Return (X, Y) of the center of cell containing provided text 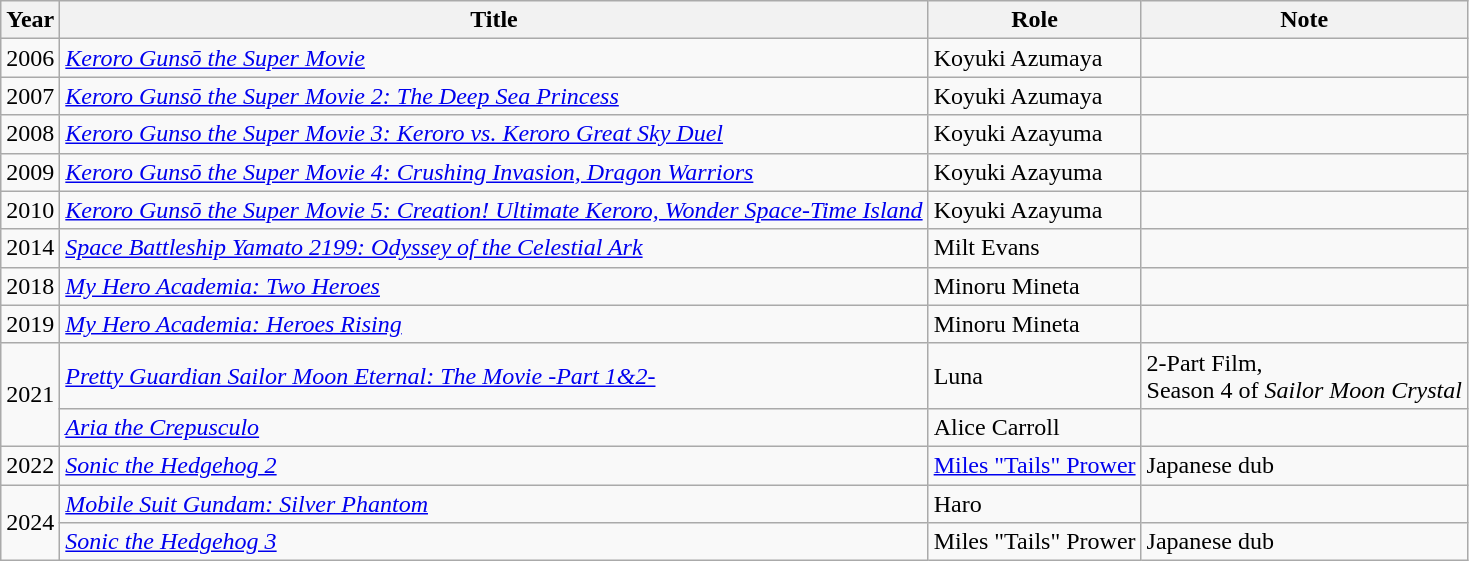
2006 (30, 58)
Luna (1034, 376)
Alice Carroll (1034, 427)
Keroro Gunsō the Super Movie 4: Crushing Invasion, Dragon Warriors (494, 172)
Keroro Gunsō the Super Movie 5: Creation! Ultimate Keroro, Wonder Space-Time Island (494, 210)
Keroro Gunso the Super Movie 3: Keroro vs. Keroro Great Sky Duel (494, 134)
2021 (30, 394)
2018 (30, 286)
2024 (30, 522)
My Hero Academia: Two Heroes (494, 286)
Milt Evans (1034, 248)
Keroro Gunsō the Super Movie (494, 58)
2014 (30, 248)
2007 (30, 96)
2010 (30, 210)
2008 (30, 134)
Space Battleship Yamato 2199: Odyssey of the Celestial Ark (494, 248)
Role (1034, 20)
Note (1304, 20)
2022 (30, 465)
Keroro Gunsō the Super Movie 2: The Deep Sea Princess (494, 96)
Sonic the Hedgehog 3 (494, 542)
Year (30, 20)
Sonic the Hedgehog 2 (494, 465)
2009 (30, 172)
Title (494, 20)
2019 (30, 324)
Pretty Guardian Sailor Moon Eternal: The Movie -Part 1&2- (494, 376)
My Hero Academia: Heroes Rising (494, 324)
Aria the Crepusculo (494, 427)
Mobile Suit Gundam: Silver Phantom (494, 503)
Haro (1034, 503)
2-Part Film,Season 4 of Sailor Moon Crystal (1304, 376)
